Detect which cell encompasses the target text, then output its (x, y) center coordinate. 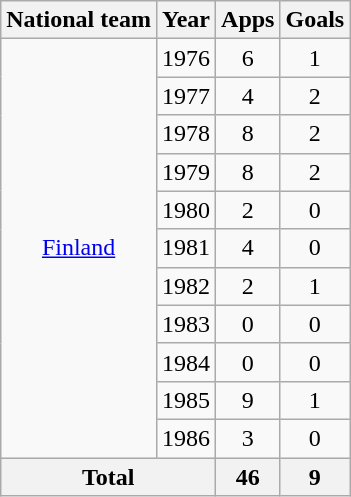
1986 (186, 438)
National team (79, 20)
1979 (186, 172)
Total (108, 477)
Year (186, 20)
6 (248, 58)
1980 (186, 210)
1985 (186, 400)
1978 (186, 134)
1976 (186, 58)
46 (248, 477)
1984 (186, 362)
Goals (315, 20)
1981 (186, 248)
1977 (186, 96)
Finland (79, 248)
Apps (248, 20)
1982 (186, 286)
1983 (186, 324)
3 (248, 438)
